Output the (x, y) coordinate of the center of the cell containing the given text.  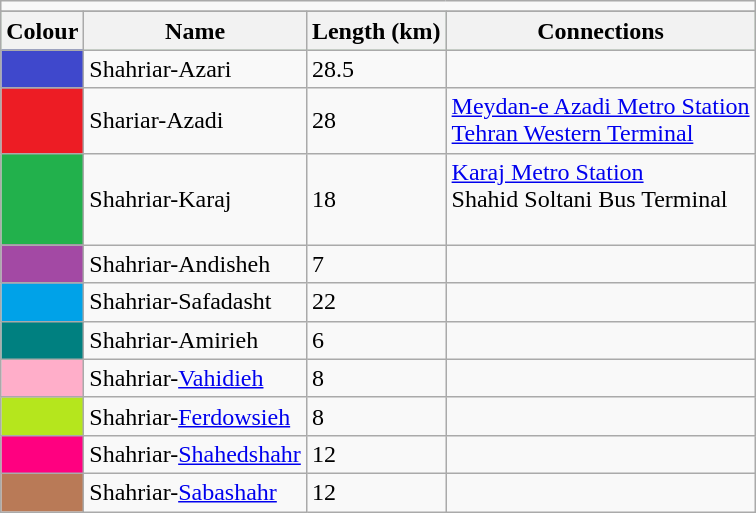
7 (376, 264)
Meydan-e Azadi Metro Station Tehran Western Terminal (600, 120)
Name (196, 31)
6 (376, 340)
28.5 (376, 69)
Colour (42, 31)
Length (km) (376, 31)
Shahriar-Sabashahr (196, 492)
28 (376, 120)
Shahriar-Shahedshahr (196, 454)
Shahriar-Azari (196, 69)
Shariar-Azadi (196, 120)
Shahriar-Vahidieh (196, 378)
Shahriar-Amirieh (196, 340)
Connections (600, 31)
Shahriar-Andisheh (196, 264)
Karaj Metro StationShahid Soltani Bus Terminal (600, 199)
18 (376, 199)
Shahriar-Ferdowsieh (196, 416)
22 (376, 302)
Shahriar-Karaj (196, 199)
Shahriar-Safadasht (196, 302)
